From the cell containing the given text, extract its center point as [X, Y] coordinate. 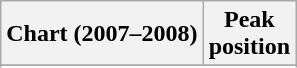
Peakposition [249, 34]
Chart (2007–2008) [102, 34]
